Capture the cell that displays the provided text and extract its (X, Y) central coordinate. 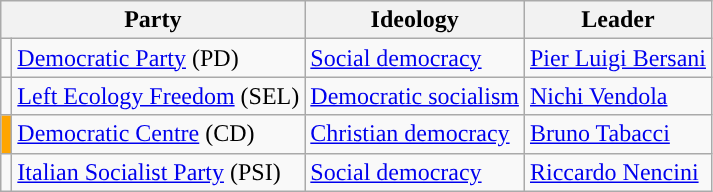
Nichi Vendola (618, 96)
Italian Socialist Party (PSI) (158, 172)
Pier Luigi Bersani (618, 58)
Left Ecology Freedom (SEL) (158, 96)
Bruno Tabacci (618, 134)
Leader (618, 20)
Democratic socialism (415, 96)
Christian democracy (415, 134)
Democratic Centre (CD) (158, 134)
Riccardo Nencini (618, 172)
Ideology (415, 20)
Democratic Party (PD) (158, 58)
Party (153, 20)
